Determine the (X, Y) coordinate at the center of the cell enclosing the given text.  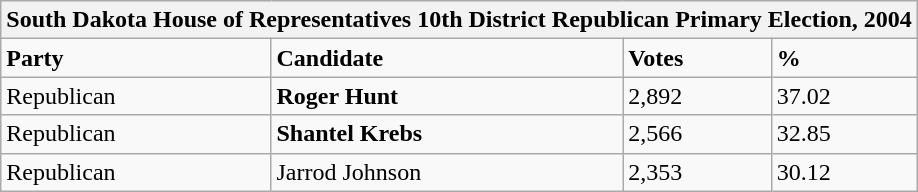
2,566 (698, 134)
2,892 (698, 96)
Roger Hunt (447, 96)
% (844, 58)
Votes (698, 58)
Shantel Krebs (447, 134)
37.02 (844, 96)
30.12 (844, 172)
Candidate (447, 58)
2,353 (698, 172)
32.85 (844, 134)
Party (136, 58)
Jarrod Johnson (447, 172)
South Dakota House of Representatives 10th District Republican Primary Election, 2004 (460, 20)
